Scan for the cell matching the given text and deliver its [X, Y] coordinate at center. 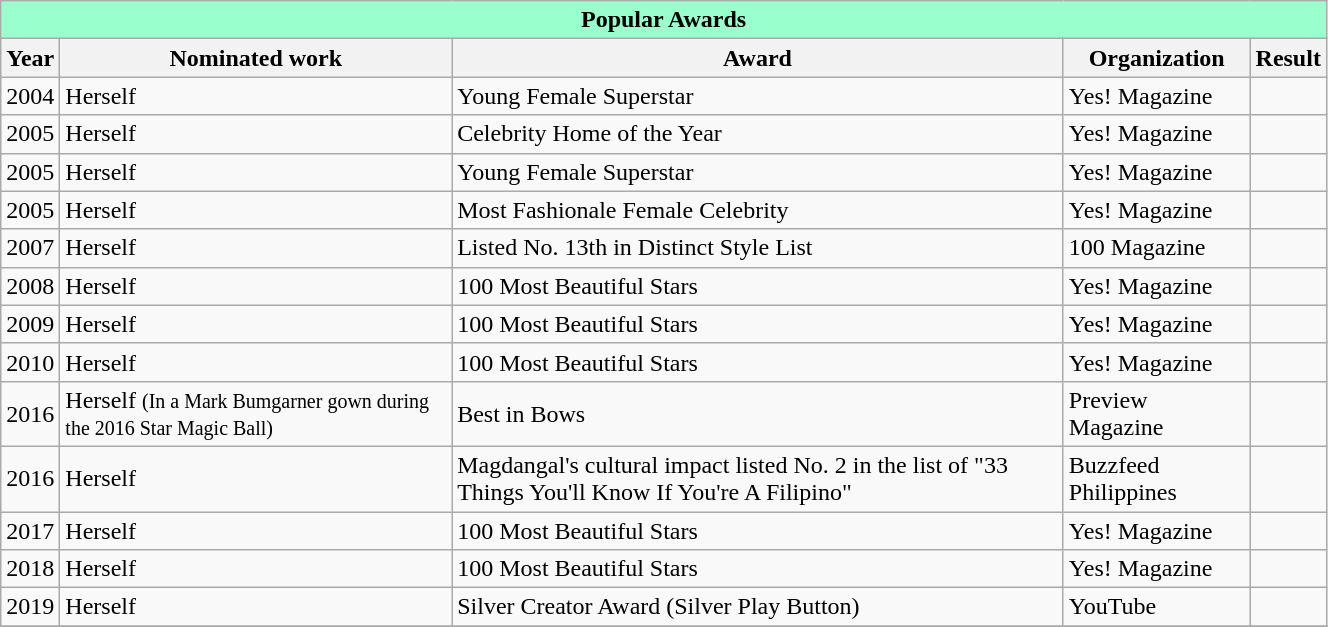
2009 [30, 324]
Celebrity Home of the Year [758, 134]
Preview Magazine [1156, 414]
Listed No. 13th in Distinct Style List [758, 248]
2017 [30, 531]
Silver Creator Award (Silver Play Button) [758, 607]
2010 [30, 362]
2004 [30, 96]
Magdangal's cultural impact listed No. 2 in the list of "33 Things You'll Know If You're A Filipino" [758, 478]
Best in Bows [758, 414]
100 Magazine [1156, 248]
Buzzfeed Philippines [1156, 478]
2007 [30, 248]
Organization [1156, 58]
Herself (In a Mark Bumgarner gown during the 2016 Star Magic Ball) [256, 414]
Nominated work [256, 58]
Result [1288, 58]
2019 [30, 607]
Award [758, 58]
YouTube [1156, 607]
Most Fashionale Female Celebrity [758, 210]
Year [30, 58]
2018 [30, 569]
Popular Awards [664, 20]
2008 [30, 286]
